Capture the cell that displays the provided text and extract its (x, y) central coordinate. 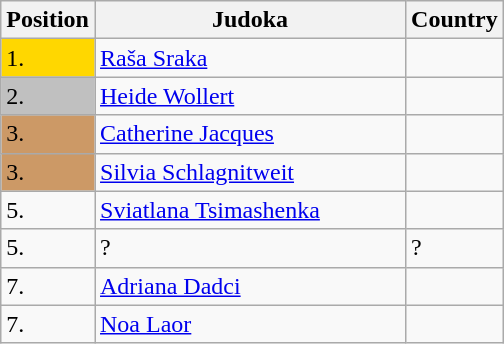
Position (48, 20)
Silvia Schlagnitweit (250, 172)
1. (48, 58)
Noa Laor (250, 324)
Adriana Dadci (250, 286)
Country (455, 20)
Sviatlana Tsimashenka (250, 210)
Raša Sraka (250, 58)
Heide Wollert (250, 96)
2. (48, 96)
Judoka (250, 20)
Catherine Jacques (250, 134)
